Output the [X, Y] coordinate of the center of the cell containing the given text.  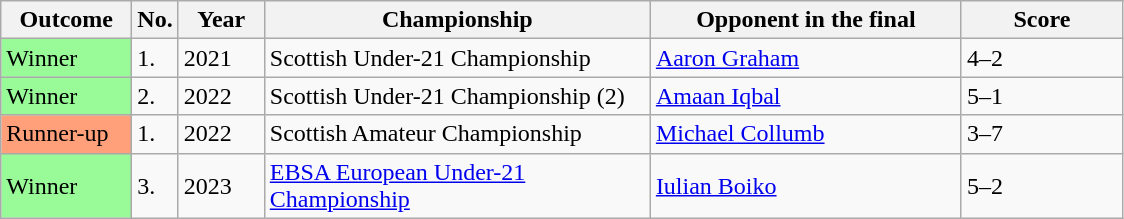
2. [155, 96]
Iulian Boiko [806, 186]
Scottish Amateur Championship [457, 134]
2023 [221, 186]
No. [155, 20]
5–1 [1042, 96]
3. [155, 186]
Year [221, 20]
Score [1042, 20]
Michael Collumb [806, 134]
Outcome [66, 20]
Scottish Under-21 Championship (2) [457, 96]
Amaan Iqbal [806, 96]
Aaron Graham [806, 58]
Championship [457, 20]
Runner-up [66, 134]
Opponent in the final [806, 20]
3–7 [1042, 134]
2021 [221, 58]
EBSA European Under-21 Championship [457, 186]
4–2 [1042, 58]
Scottish Under-21 Championship [457, 58]
5–2 [1042, 186]
